From the cell containing the given text, extract its center point as [X, Y] coordinate. 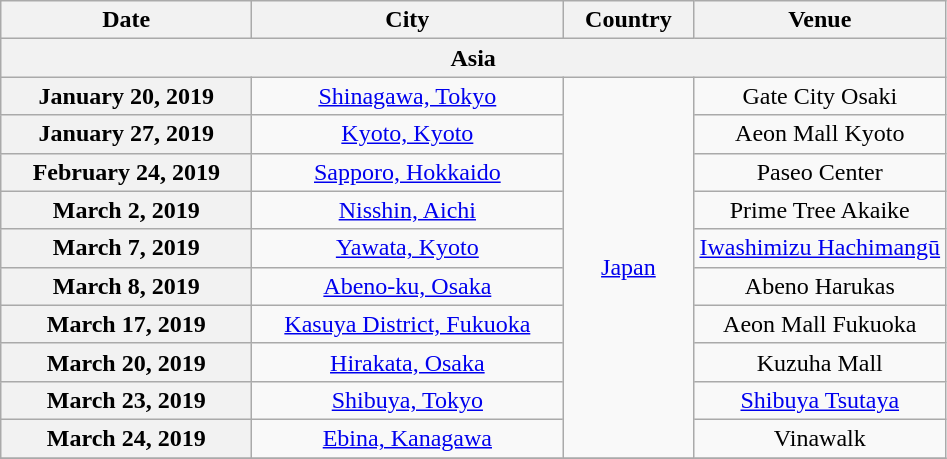
Sapporo, Hokkaido [408, 172]
Yawata, Kyoto [408, 248]
Country [628, 20]
January 20, 2019 [126, 96]
March 2, 2019 [126, 210]
Prime Tree Akaike [820, 210]
March 24, 2019 [126, 438]
March 20, 2019 [126, 362]
Shibuya, Tokyo [408, 400]
Iwashimizu Hachimangū [820, 248]
Aeon Mall Kyoto [820, 134]
Kasuya District, Fukuoka [408, 324]
Shinagawa, Tokyo [408, 96]
March 17, 2019 [126, 324]
Hirakata, Osaka [408, 362]
Kuzuha Mall [820, 362]
City [408, 20]
Venue [820, 20]
Japan [628, 268]
Paseo Center [820, 172]
March 7, 2019 [126, 248]
Ebina, Kanagawa [408, 438]
Date [126, 20]
March 23, 2019 [126, 400]
Vinawalk [820, 438]
Aeon Mall Fukuoka [820, 324]
Kyoto, Kyoto [408, 134]
January 27, 2019 [126, 134]
March 8, 2019 [126, 286]
Nisshin, Aichi [408, 210]
February 24, 2019 [126, 172]
Asia [474, 58]
Shibuya Tsutaya [820, 400]
Abeno Harukas [820, 286]
Gate City Osaki [820, 96]
Abeno-ku, Osaka [408, 286]
